Return the (X, Y) coordinate for the center point of the cell that contains the specified text.  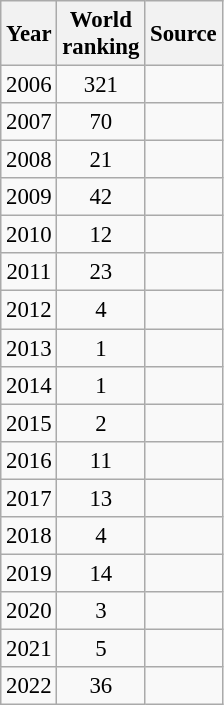
3 (101, 611)
Year (29, 34)
21 (101, 160)
2014 (29, 385)
2008 (29, 160)
2 (101, 423)
2011 (29, 273)
2020 (29, 611)
23 (101, 273)
13 (101, 498)
Source (184, 34)
2009 (29, 197)
2018 (29, 536)
2015 (29, 423)
12 (101, 235)
5 (101, 648)
2016 (29, 460)
2006 (29, 85)
42 (101, 197)
2021 (29, 648)
2017 (29, 498)
2022 (29, 686)
Worldranking (101, 34)
2019 (29, 573)
14 (101, 573)
70 (101, 122)
2012 (29, 310)
321 (101, 85)
2013 (29, 348)
2010 (29, 235)
36 (101, 686)
11 (101, 460)
2007 (29, 122)
